Capture the cell that displays the provided text and extract its [x, y] central coordinate. 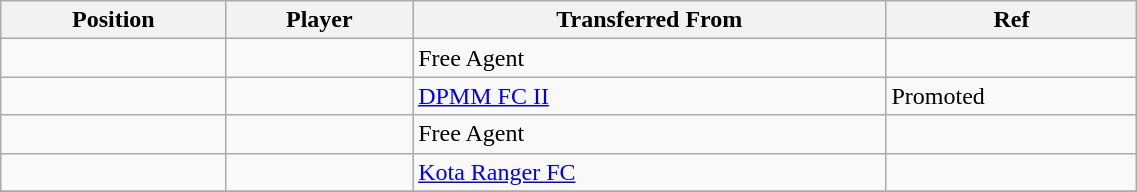
Transferred From [650, 20]
Promoted [1012, 96]
Kota Ranger FC [650, 172]
DPMM FC II [650, 96]
Player [320, 20]
Position [114, 20]
Ref [1012, 20]
